Output the (x, y) coordinate of the center of the cell containing the given text.  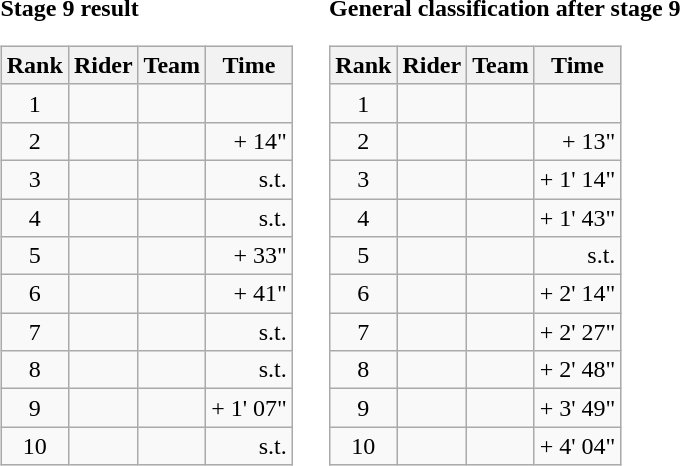
+ 1' 07" (250, 408)
+ 33" (250, 256)
+ 13" (578, 141)
+ 1' 14" (578, 179)
+ 41" (250, 294)
+ 3' 49" (578, 408)
+ 4' 04" (578, 446)
+ 2' 48" (578, 370)
+ 14" (250, 141)
+ 1' 43" (578, 217)
+ 2' 14" (578, 294)
+ 2' 27" (578, 332)
